Capture the cell that displays the provided text and extract its (x, y) central coordinate. 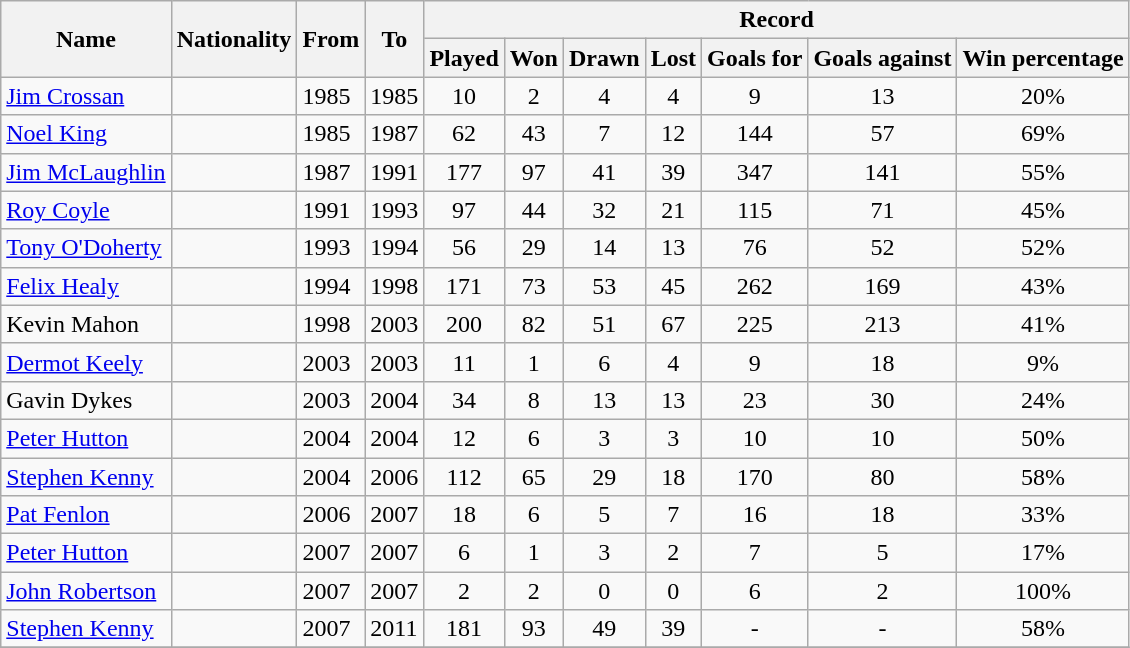
213 (882, 324)
Won (534, 58)
52 (882, 248)
41 (604, 172)
347 (755, 172)
43% (1043, 286)
225 (755, 324)
From (331, 39)
Pat Fenlon (86, 515)
169 (882, 286)
34 (464, 400)
Roy Coyle (86, 210)
115 (755, 210)
43 (534, 134)
Kevin Mahon (86, 324)
177 (464, 172)
14 (604, 248)
80 (882, 477)
23 (755, 400)
56 (464, 248)
2011 (394, 629)
50% (1043, 438)
33% (1043, 515)
Noel King (86, 134)
Goals against (882, 58)
16 (755, 515)
Lost (673, 58)
57 (882, 134)
73 (534, 286)
45 (673, 286)
20% (1043, 96)
Name (86, 39)
24% (1043, 400)
Felix Healy (86, 286)
67 (673, 324)
Record (776, 20)
44 (534, 210)
Win percentage (1043, 58)
45% (1043, 210)
Jim McLaughlin (86, 172)
100% (1043, 591)
41% (1043, 324)
21 (673, 210)
62 (464, 134)
John Robertson (86, 591)
8 (534, 400)
69% (1043, 134)
9% (1043, 362)
Nationality (234, 39)
Played (464, 58)
171 (464, 286)
93 (534, 629)
Drawn (604, 58)
71 (882, 210)
Jim Crossan (86, 96)
49 (604, 629)
144 (755, 134)
141 (882, 172)
262 (755, 286)
30 (882, 400)
32 (604, 210)
170 (755, 477)
Goals for (755, 58)
Dermot Keely (86, 362)
17% (1043, 553)
112 (464, 477)
65 (534, 477)
52% (1043, 248)
11 (464, 362)
51 (604, 324)
82 (534, 324)
Gavin Dykes (86, 400)
181 (464, 629)
76 (755, 248)
53 (604, 286)
To (394, 39)
55% (1043, 172)
Tony O'Doherty (86, 248)
200 (464, 324)
